Locate the cell with the specified text and output its (X, Y) center coordinate. 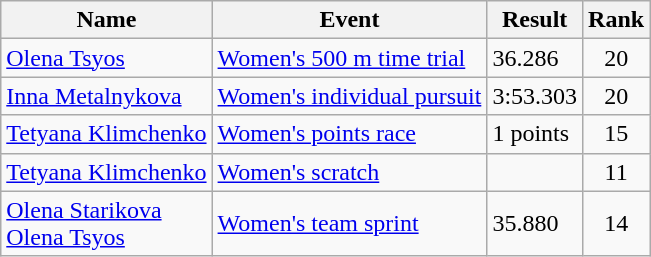
Women's 500 m time trial (350, 58)
15 (616, 134)
Inna Metalnykova (106, 96)
Olena Tsyos (106, 58)
14 (616, 224)
3:53.303 (535, 96)
Women's points race (350, 134)
Name (106, 20)
35.880 (535, 224)
Rank (616, 20)
11 (616, 172)
Result (535, 20)
Women's individual pursuit (350, 96)
Women's team sprint (350, 224)
Women's scratch (350, 172)
36.286 (535, 58)
Olena StarikovaOlena Tsyos (106, 224)
Event (350, 20)
1 points (535, 134)
